Provide the (x, y) coordinate of the cell's center where the given text is located.  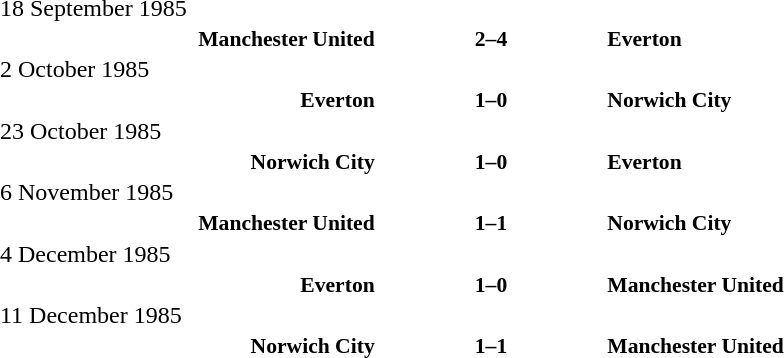
2–4 (492, 38)
1–1 (492, 223)
